Extract the [X, Y] coordinate from the center of the cell holding the provided text.  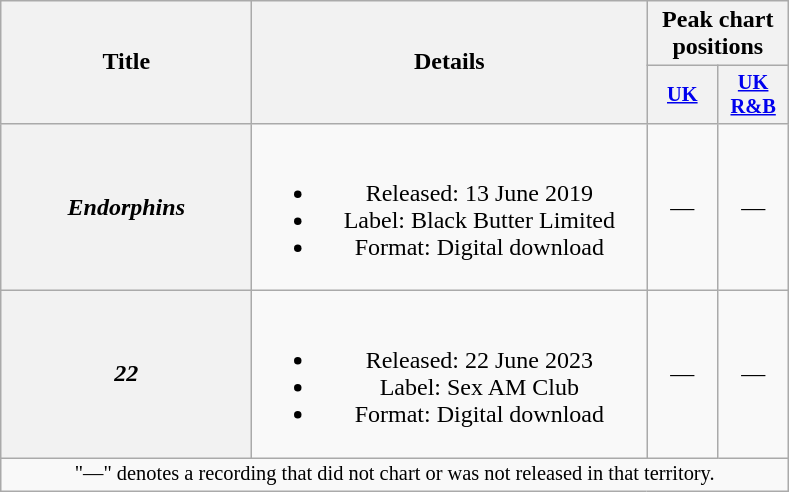
Released: 13 June 2019Label: Black Butter LimitedFormat: Digital download [450, 206]
Released: 22 June 2023Label: Sex AM ClubFormat: Digital download [450, 374]
Peak chart positions [718, 34]
UK [682, 95]
Details [450, 62]
"—" denotes a recording that did not chart or was not released in that territory. [395, 475]
Endorphins [126, 206]
UK R&B [754, 95]
Title [126, 62]
22 [126, 374]
